Locate the cell with the specified text and output its (x, y) center coordinate. 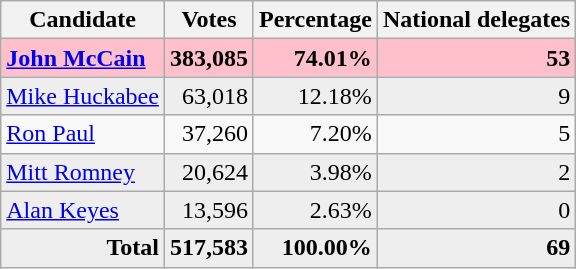
517,583 (208, 248)
Candidate (83, 20)
Alan Keyes (83, 210)
Votes (208, 20)
37,260 (208, 134)
383,085 (208, 58)
74.01% (315, 58)
Mitt Romney (83, 172)
12.18% (315, 96)
20,624 (208, 172)
0 (476, 210)
63,018 (208, 96)
Percentage (315, 20)
Total (83, 248)
Mike Huckabee (83, 96)
7.20% (315, 134)
Ron Paul (83, 134)
2 (476, 172)
100.00% (315, 248)
John McCain (83, 58)
2.63% (315, 210)
69 (476, 248)
53 (476, 58)
National delegates (476, 20)
9 (476, 96)
3.98% (315, 172)
5 (476, 134)
13,596 (208, 210)
